Capture the cell that displays the provided text and extract its (x, y) central coordinate. 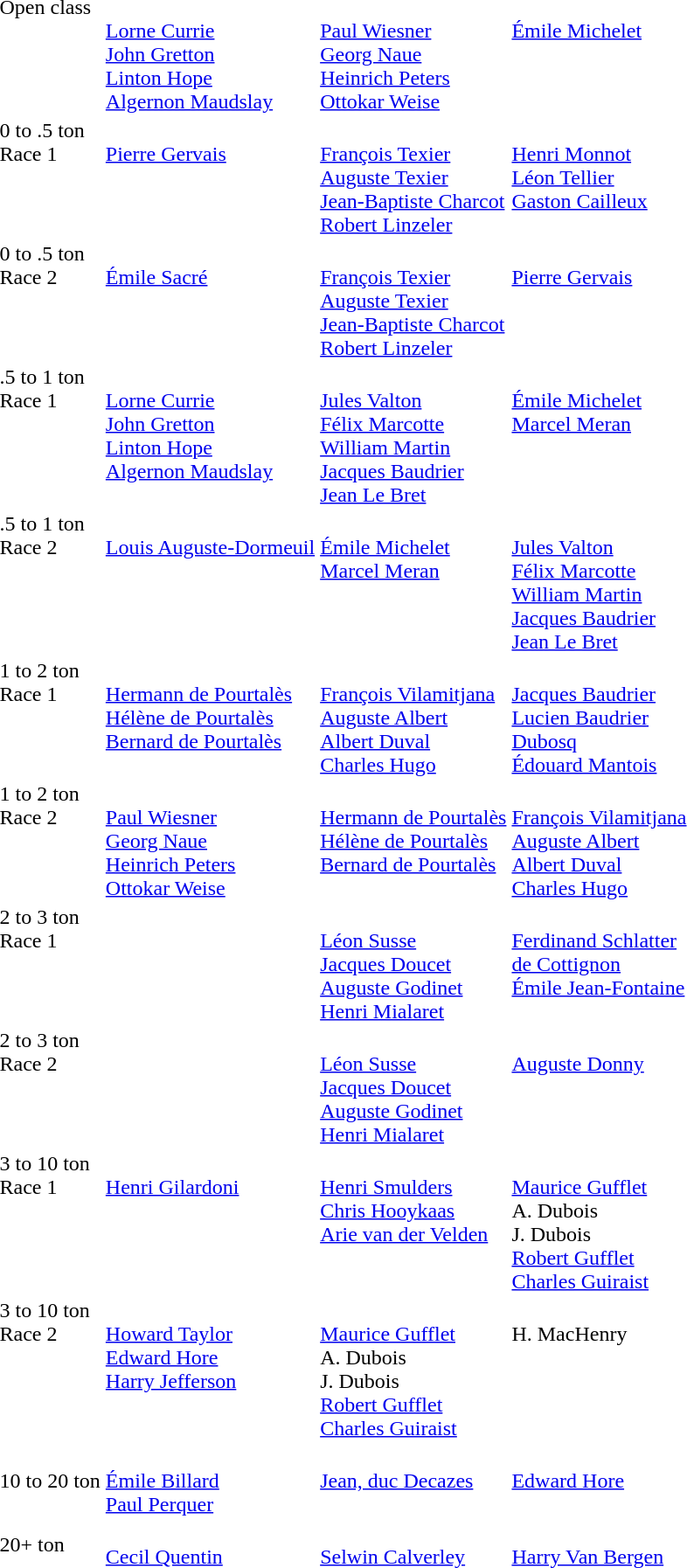
Paul WiesnerGeorg NaueHeinrich PetersOttokar Weise (210, 841)
Louis Auguste-Dormeuil (210, 582)
Émile BillardPaul Perquer (210, 1481)
Maurice GuffletA. DuboisJ. DuboisRobert GuffletCharles Guiraist (413, 1369)
Émile Sacré (210, 301)
Pierre Gervais (210, 177)
Henri SmuldersChris HooykaasArie van der Velden (413, 1222)
Lorne CurrieJohn GrettonLinton HopeAlgernon Maudslay (210, 435)
Howard TaylorEdward HoreHarry Jefferson (210, 1369)
Jean, duc Decazes (413, 1481)
Jules ValtonFélix MarcotteWilliam MartinJacques BaudrierJean Le Bret (413, 435)
Émile MicheletMarcel Meran (413, 582)
François VilamitjanaAuguste AlbertAlbert DuvalCharles Hugo (413, 718)
Henri Gilardoni (210, 1222)
